Return the [x, y] coordinate for the center point of the cell that contains the specified text.  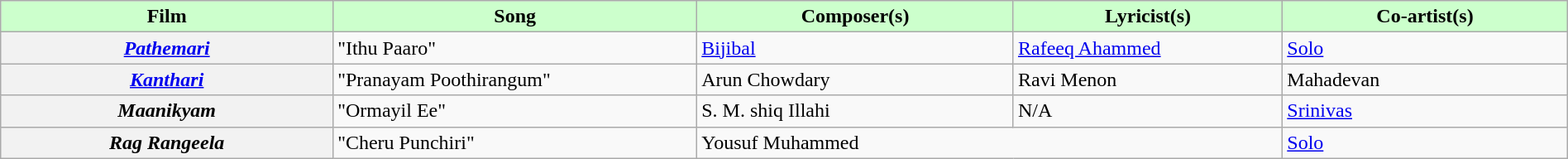
Yousuf Muhammed [990, 142]
Arun Chowdary [855, 79]
Rag Rangeela [167, 142]
S. M. shiq Illahi [855, 111]
N/A [1148, 111]
Lyricist(s) [1148, 17]
Bijibal [855, 48]
Film [167, 17]
Composer(s) [855, 17]
Kanthari [167, 79]
Maanikyam [167, 111]
Pathemari [167, 48]
Ravi Menon [1148, 79]
Rafeeq Ahammed [1148, 48]
Mahadevan [1425, 79]
Co-artist(s) [1425, 17]
Song [515, 17]
"Ithu Paaro" [515, 48]
"Pranayam Poothirangum" [515, 79]
"Ormayil Ee" [515, 111]
"Cheru Punchiri" [515, 142]
Srinivas [1425, 111]
